Return [x, y] of the center of cell containing provided text 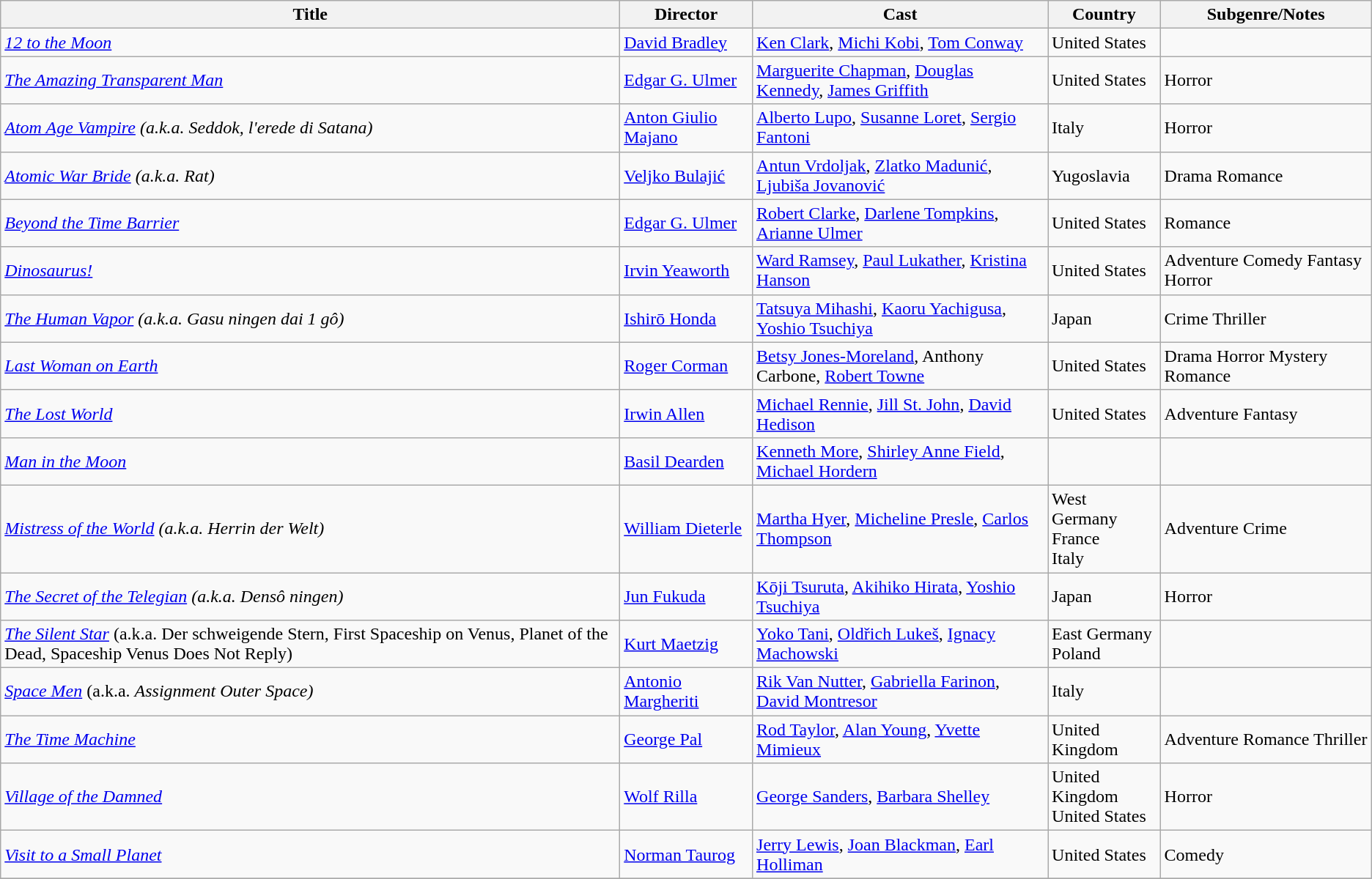
Anton Giulio Majano [686, 127]
Country [1104, 15]
West GermanyFranceItaly [1104, 529]
Betsy Jones-Moreland, Anthony Carbone, Robert Towne [900, 366]
Director [686, 15]
Irwin Allen [686, 413]
William Dieterle [686, 529]
Robert Clarke, Darlene Tompkins, Arianne Ulmer [900, 223]
Comedy [1266, 854]
Crime Thriller [1266, 318]
Visit to a Small Planet [311, 854]
The Lost World [311, 413]
Basil Dearden [686, 461]
Atom Age Vampire (a.k.a. Seddok, l'erede di Satana) [311, 127]
Norman Taurog [686, 854]
Romance [1266, 223]
United Kingdom [1104, 740]
Martha Hyer, Micheline Presle, Carlos Thompson [900, 529]
The Secret of the Telegian (a.k.a. Densô ningen) [311, 596]
Rod Taylor, Alan Young, Yvette Mimieux [900, 740]
Antun Vrdoljak, Zlatko Madunić, Ljubiša Jovanović [900, 176]
Roger Corman [686, 366]
Cast [900, 15]
Yugoslavia [1104, 176]
Dinosaurus! [311, 271]
The Amazing Transparent Man [311, 81]
Adventure Romance Thriller [1266, 740]
The Time Machine [311, 740]
David Bradley [686, 42]
Jerry Lewis, Joan Blackman, Earl Holliman [900, 854]
Village of the Damned [311, 797]
Jun Fukuda [686, 596]
Tatsuya Mihashi, Kaoru Yachigusa, Yoshio Tsuchiya [900, 318]
Space Men (a.k.a. Assignment Outer Space) [311, 691]
Adventure Fantasy [1266, 413]
Adventure Comedy Fantasy Horror [1266, 271]
Michael Rennie, Jill St. John, David Hedison [900, 413]
Kōji Tsuruta, Akihiko Hirata, Yoshio Tsuchiya [900, 596]
Drama Romance [1266, 176]
The Silent Star (a.k.a. Der schweigende Stern, First Spaceship on Venus, Planet of the Dead, Spaceship Venus Does Not Reply) [311, 645]
Man in the Moon [311, 461]
Marguerite Chapman, Douglas Kennedy, James Griffith [900, 81]
George Pal [686, 740]
Kurt Maetzig [686, 645]
Irvin Yeaworth [686, 271]
Drama Horror Mystery Romance [1266, 366]
George Sanders, Barbara Shelley [900, 797]
Ward Ramsey, Paul Lukather, Kristina Hanson [900, 271]
Wolf Rilla [686, 797]
Antonio Margheriti [686, 691]
Yoko Tani, Oldřich Lukeš, Ignacy Machowski [900, 645]
Kenneth More, Shirley Anne Field, Michael Hordern [900, 461]
Adventure Crime [1266, 529]
Title [311, 15]
Last Woman on Earth [311, 366]
Alberto Lupo, Susanne Loret, Sergio Fantoni [900, 127]
Veljko Bulajić [686, 176]
Rik Van Nutter, Gabriella Farinon, David Montresor [900, 691]
Atomic War Bride (a.k.a. Rat) [311, 176]
Subgenre/Notes [1266, 15]
Ken Clark, Michi Kobi, Tom Conway [900, 42]
12 to the Moon [311, 42]
Ishirō Honda [686, 318]
The Human Vapor (a.k.a. Gasu ningen dai 1 gô) [311, 318]
United KingdomUnited States [1104, 797]
East GermanyPoland [1104, 645]
Beyond the Time Barrier [311, 223]
Mistress of the World (a.k.a. Herrin der Welt) [311, 529]
